Provide the [x, y] coordinate of the cell's center where the given text is located.  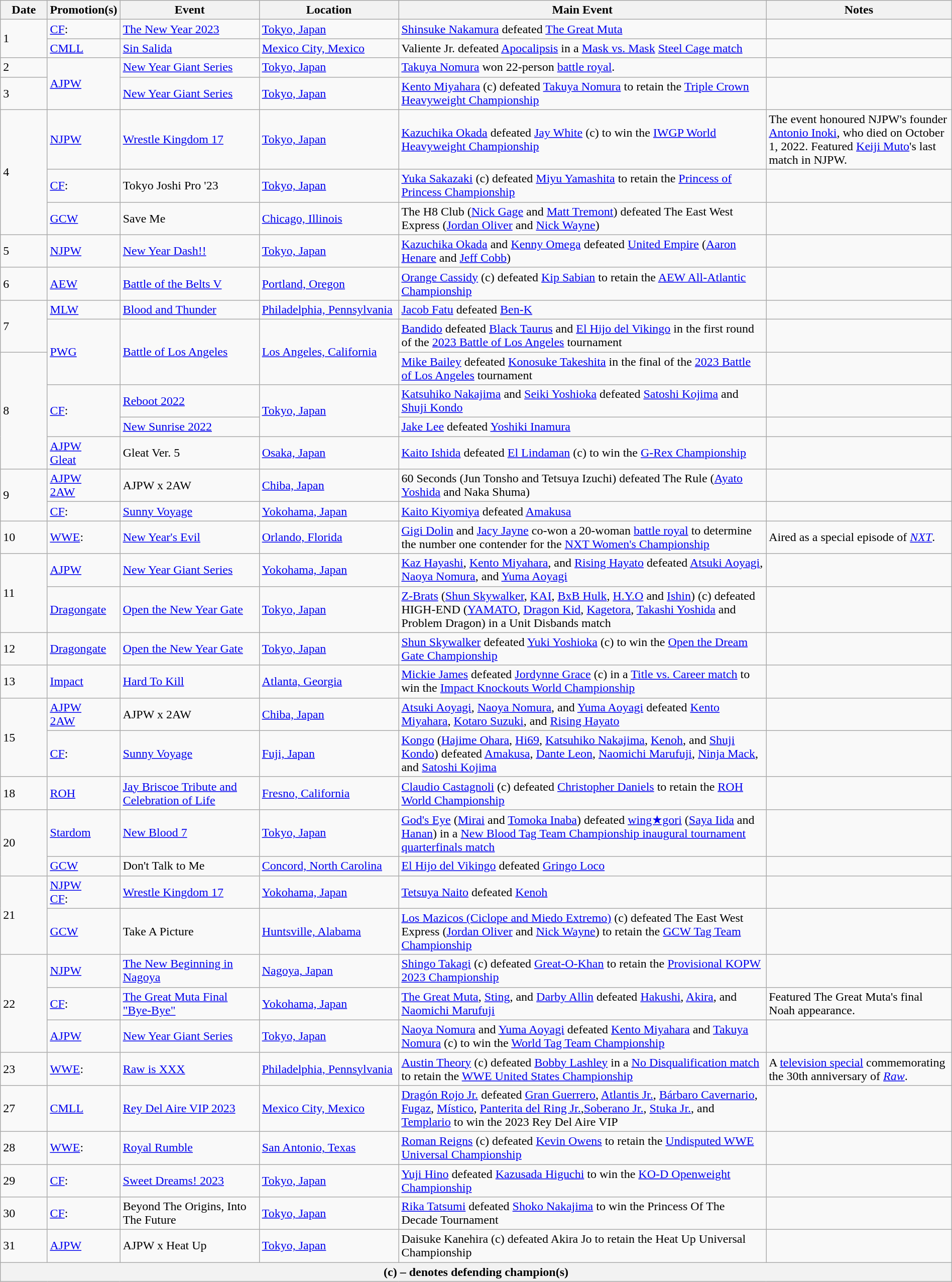
Osaka, Japan [329, 453]
Portland, Oregon [329, 283]
Royal Rumble [190, 1147]
NJPWCF: [83, 892]
AEW [83, 283]
Mickie James defeated Jordynne Grace (c) in a Title vs. Career match to win the Impact Knockouts World Championship [582, 681]
Sin Salida [190, 48]
2 [24, 67]
8 [24, 410]
Mike Bailey defeated Konosuke Takeshita in the final of the 2023 Battle of Los Angeles tournament [582, 368]
1 [24, 39]
A television special commemorating the 30th anniversary of Raw. [859, 1069]
Gleat Ver. 5 [190, 453]
PWG [83, 352]
Promotion(s) [83, 10]
Save Me [190, 218]
22 [24, 1004]
Jay Briscoe Tribute and Celebration of Life [190, 793]
Los Mazicos (Ciclope and Miedo Extremo) (c) defeated The East West Express (Jordan Oliver and Nick Wayne) to retain the GCW Tag Team Championship [582, 931]
Kazuchika Okada and Kenny Omega defeated United Empire (Aaron Henare and Jeff Cobb) [582, 251]
Huntsville, Alabama [329, 931]
11 [24, 593]
3 [24, 93]
Orlando, Florida [329, 538]
Main Event [582, 10]
12 [24, 649]
6 [24, 283]
Austin Theory (c) defeated Bobby Lashley in a No Disqualification match to retain the WWE United States Championship [582, 1069]
AJPW x Heat Up [190, 1246]
Jake Lee defeated Yoshiki Inamura [582, 427]
Date [24, 10]
New Year's Evil [190, 538]
4 [24, 172]
El Hijo del Vikingo defeated Gringo Loco [582, 866]
Blood and Thunder [190, 309]
Rika Tatsumi defeated Shoko Nakajima to win the Princess Of The Decade Tournament [582, 1214]
Event [190, 10]
Fuji, Japan [329, 754]
New Sunrise 2022 [190, 427]
Atlanta, Georgia [329, 681]
New Year Dash!! [190, 251]
Naoya Nomura and Yuma Aoyagi defeated Kento Miyahara and Takuya Nomura (c) to win the World Tag Team Championship [582, 1036]
Kaito Kiyomiya defeated Amakusa [582, 511]
New Blood 7 [190, 833]
Jacob Fatu defeated Ben-K [582, 309]
Chicago, Illinois [329, 218]
7 [24, 326]
Hard To Kill [190, 681]
31 [24, 1246]
Atsuki Aoyagi, Naoya Nomura, and Yuma Aoyagi defeated Kento Miyahara, Kotaro Suzuki, and Rising Hayato [582, 714]
13 [24, 681]
Yuka Sakazaki (c) defeated Miyu Yamashita to retain the Princess of Princess Championship [582, 186]
Kaito Ishida defeated El Lindaman (c) to win the G-Rex Championship [582, 453]
Tokyo Joshi Pro '23 [190, 186]
The Great Muta Final "Bye-Bye" [190, 1004]
Rey Del Aire VIP 2023 [190, 1108]
Don't Talk to Me [190, 866]
21 [24, 915]
Stardom [83, 833]
AJPWGleat [83, 453]
The New Year 2023 [190, 29]
Los Angeles, California [329, 352]
28 [24, 1147]
The New Beginning in Nagoya [190, 971]
Beyond The Origins, Into The Future [190, 1214]
Reboot 2022 [190, 401]
18 [24, 793]
20 [24, 842]
23 [24, 1069]
Sweet Dreams! 2023 [190, 1181]
Take A Picture [190, 931]
Nagoya, Japan [329, 971]
Featured The Great Muta's final Noah appearance. [859, 1004]
Gigi Dolin and Jacy Jayne co-won a 20-woman battle royal to determine the number one contender for the NXT Women's Championship [582, 538]
15 [24, 737]
10 [24, 538]
30 [24, 1214]
Fresno, California [329, 793]
Kazuchika Okada defeated Jay White (c) to win the IWGP World Heavyweight Championship [582, 140]
ROH [83, 793]
60 Seconds (Jun Tonsho and Tetsuya Izuchi) defeated The Rule (Ayato Yoshida and Naka Shuma) [582, 485]
Battle of the Belts V [190, 283]
Shun Skywalker defeated Yuki Yoshioka (c) to win the Open the Dream Gate Championship [582, 649]
The H8 Club (Nick Gage and Matt Tremont) defeated The East West Express (Jordan Oliver and Nick Wayne) [582, 218]
Aired as a special episode of NXT. [859, 538]
Kaz Hayashi, Kento Miyahara, and Rising Hayato defeated Atsuki Aoyagi, Naoya Nomura, and Yuma Aoyagi [582, 570]
Bandido defeated Black Taurus and El Hijo del Vikingo in the first round of the 2023 Battle of Los Angeles tournament [582, 336]
Battle of Los Angeles [190, 352]
Tetsuya Naito defeated Kenoh [582, 892]
Kento Miyahara (c) defeated Takuya Nomura to retain the Triple Crown Heavyweight Championship [582, 93]
Raw is XXX [190, 1069]
Claudio Castagnoli (c) defeated Christopher Daniels to retain the ROH World Championship [582, 793]
Roman Reigns (c) defeated Kevin Owens to retain the Undisputed WWE Universal Championship [582, 1147]
San Antonio, Texas [329, 1147]
29 [24, 1181]
The event honoured NJPW's founder Antonio Inoki, who died on October 1, 2022. Featured Keiji Muto's last match in NJPW. [859, 140]
Impact [83, 681]
9 [24, 495]
Location [329, 10]
Daisuke Kanehira (c) defeated Akira Jo to retain the Heat Up Universal Championship [582, 1246]
Shingo Takagi (c) defeated Great-O-Khan to retain the Provisional KOPW 2023 Championship [582, 971]
Shinsuke Nakamura defeated The Great Muta [582, 29]
(c) – denotes defending champion(s) [476, 1272]
Valiente Jr. defeated Apocalipsis in a Mask vs. Mask Steel Cage match [582, 48]
Concord, North Carolina [329, 866]
The Great Muta, Sting, and Darby Allin defeated Hakushi, Akira, and Naomichi Marufuji [582, 1004]
Orange Cassidy (c) defeated Kip Sabian to retain the AEW All-Atlantic Championship [582, 283]
Katsuhiko Nakajima and Seiki Yoshioka defeated Satoshi Kojima and Shuji Kondo [582, 401]
5 [24, 251]
MLW [83, 309]
Notes [859, 10]
Takuya Nomura won 22-person battle royal. [582, 67]
27 [24, 1108]
Yuji Hino defeated Kazusada Higuchi to win the KO-D Openweight Championship [582, 1181]
